From the cell containing the given text, extract its center point as [x, y] coordinate. 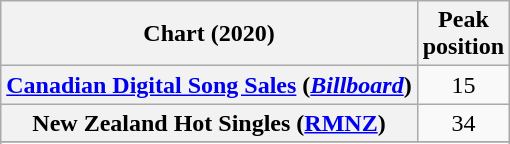
Peakposition [463, 34]
New Zealand Hot Singles (RMNZ) [209, 123]
Chart (2020) [209, 34]
15 [463, 85]
34 [463, 123]
Canadian Digital Song Sales (Billboard) [209, 85]
